Provide the (X, Y) coordinate of the cell's center where the given text is located.  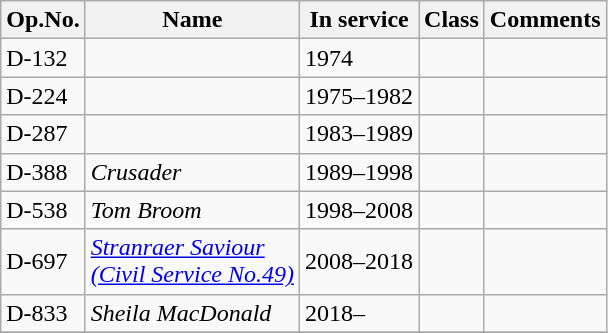
D-388 (43, 172)
D-538 (43, 210)
Class (452, 20)
D-132 (43, 58)
Name (192, 20)
D-287 (43, 134)
In service (360, 20)
Comments (545, 20)
D-833 (43, 313)
2008–2018 (360, 262)
Crusader (192, 172)
Stranraer Saviour(Civil Service No.49) (192, 262)
1975–1982 (360, 96)
Sheila MacDonald (192, 313)
1974 (360, 58)
D-697 (43, 262)
1983–1989 (360, 134)
1998–2008 (360, 210)
2018– (360, 313)
Tom Broom (192, 210)
D-224 (43, 96)
1989–1998 (360, 172)
Op.No. (43, 20)
